Search for the cell housing the specified text and yield its (x, y) center coordinate. 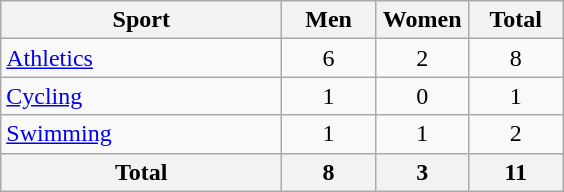
6 (329, 58)
Cycling (142, 96)
Swimming (142, 134)
3 (422, 172)
11 (516, 172)
0 (422, 96)
Women (422, 20)
Athletics (142, 58)
Men (329, 20)
Sport (142, 20)
